For the text-containing cell, return its midpoint in (X, Y) coordinate format. 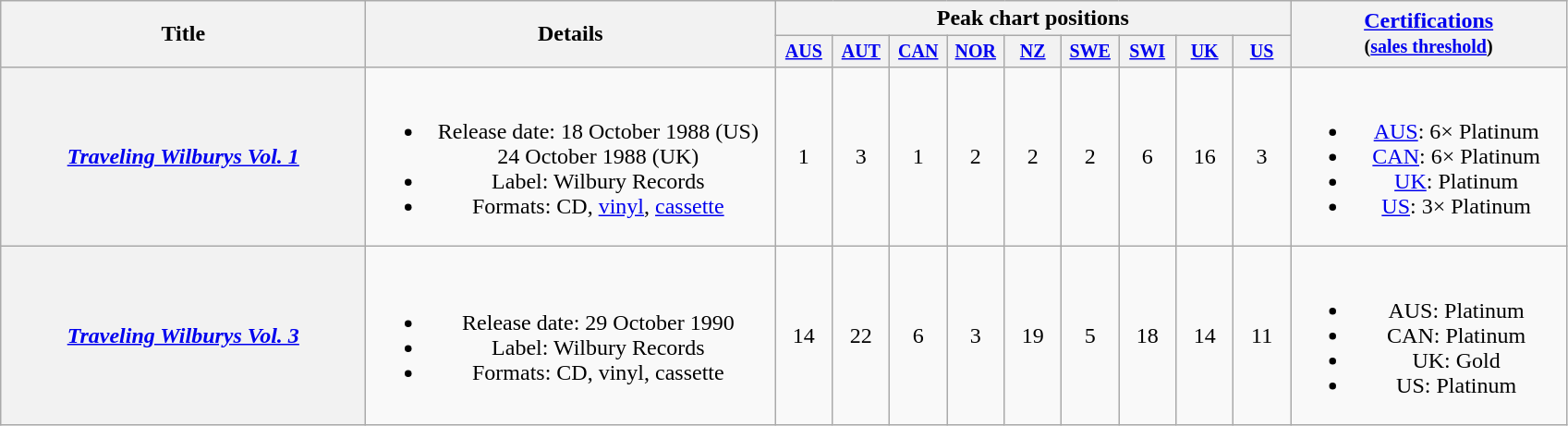
UK (1205, 52)
Release date: 29 October 1990Label: Wilbury RecordsFormats: CD, vinyl, cassette (571, 335)
AUS: PlatinumCAN: PlatinumUK: GoldUS: Platinum (1428, 335)
AUS: 6× PlatinumCAN: 6× PlatinumUK: PlatinumUS: 3× Platinum (1428, 156)
5 (1090, 335)
Details (571, 34)
19 (1033, 335)
AUT (861, 52)
Certifications(sales threshold) (1428, 34)
SWE (1090, 52)
22 (861, 335)
CAN (918, 52)
US (1262, 52)
16 (1205, 156)
Traveling Wilburys Vol. 1 (183, 156)
NZ (1033, 52)
Title (183, 34)
NOR (976, 52)
Traveling Wilburys Vol. 3 (183, 335)
Release date: 18 October 1988 (US) 24 October 1988 (UK)Label: Wilbury RecordsFormats: CD, vinyl, cassette (571, 156)
11 (1262, 335)
Peak chart positions (1033, 18)
SWI (1148, 52)
18 (1148, 335)
AUS (804, 52)
